Pinpoint the cell where the given text exists, returning its (x, y) midpoint coordinate. 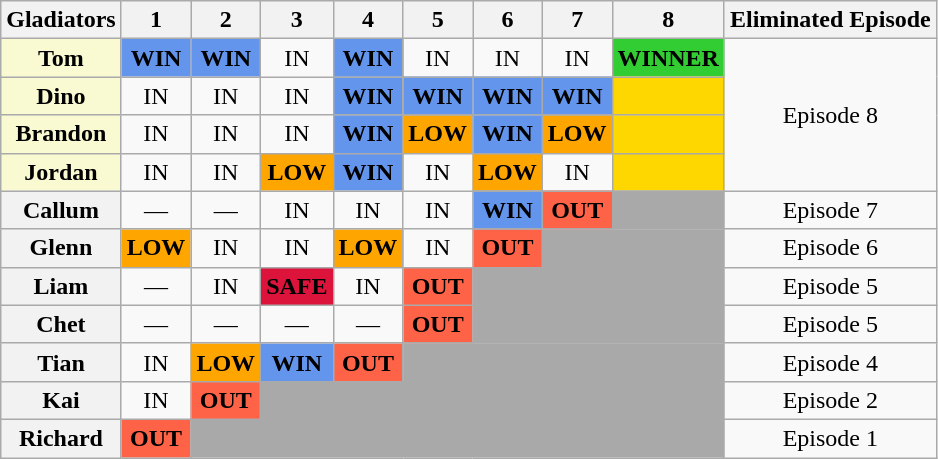
Callum (61, 210)
Episode 8 (830, 115)
Eliminated Episode (830, 20)
Chet (61, 324)
Liam (61, 286)
Dino (61, 96)
Richard (61, 438)
Episode 4 (830, 362)
Tian (61, 362)
Episode 2 (830, 400)
Gladiators (61, 20)
WINNER (668, 58)
7 (577, 20)
5 (438, 20)
2 (226, 20)
6 (508, 20)
Tom (61, 58)
Glenn (61, 248)
Brandon (61, 134)
Kai (61, 400)
4 (368, 20)
Jordan (61, 172)
Episode 1 (830, 438)
8 (668, 20)
Episode 6 (830, 248)
1 (156, 20)
SAFE (297, 286)
Episode 7 (830, 210)
3 (297, 20)
